Capture the cell that displays the provided text and extract its [x, y] central coordinate. 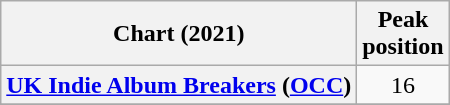
Peak position [403, 34]
16 [403, 85]
Chart (2021) [179, 34]
UK Indie Album Breakers (OCC) [179, 85]
